Identify which cell holds the provided text, then report its (X, Y) central coordinate. 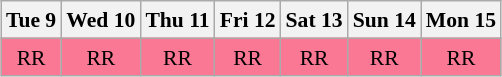
Sat 13 (314, 20)
Mon 15 (461, 20)
Thu 11 (177, 20)
Sun 14 (384, 20)
Tue 9 (31, 20)
Fri 12 (248, 20)
Wed 10 (100, 20)
